Extract the [x, y] coordinate from the center of the cell holding the provided text.  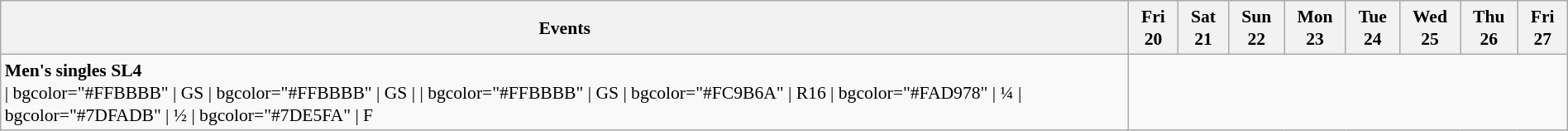
Sat 21 [1202, 27]
Events [565, 27]
Wed 25 [1429, 27]
Thu 26 [1489, 27]
Mon 23 [1315, 27]
Tue 24 [1373, 27]
Sun 22 [1257, 27]
Fri 27 [1542, 27]
Fri 20 [1153, 27]
